Return (X, Y) of the center of cell containing provided text 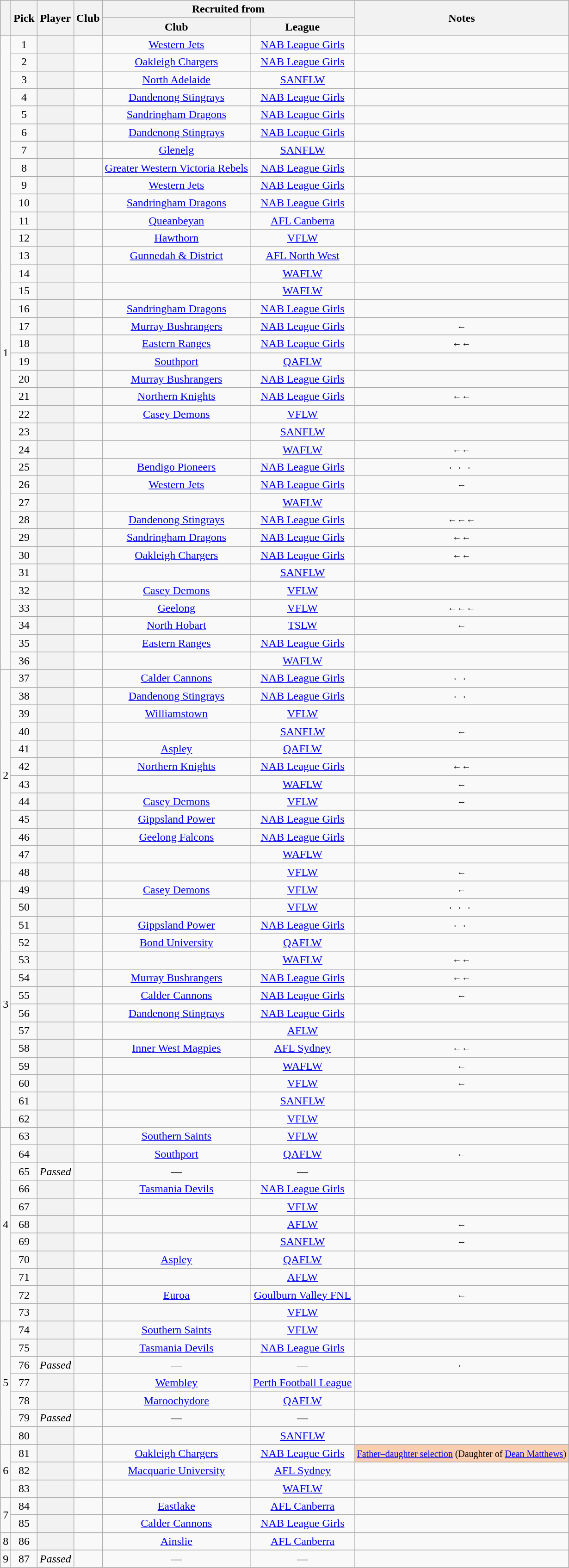
47 (24, 855)
64 (24, 1154)
Gunnedah & District (177, 256)
72 (24, 1295)
Ainslie (177, 1541)
21 (24, 397)
Euroa (177, 1295)
Geelong Falcons (177, 837)
17 (24, 326)
League (303, 27)
35 (24, 643)
26 (24, 484)
Player (56, 18)
74 (24, 1330)
67 (24, 1207)
40 (24, 731)
79 (24, 1418)
Bond University (177, 942)
33 (24, 608)
Queanbeyan (177, 221)
32 (24, 590)
78 (24, 1401)
36 (24, 661)
29 (24, 538)
52 (24, 942)
Hawthorn (177, 238)
31 (24, 573)
North Hobart (177, 626)
41 (24, 749)
86 (24, 1541)
14 (24, 273)
25 (24, 467)
12 (24, 238)
Pick (24, 18)
61 (24, 1101)
AFL North West (303, 256)
85 (24, 1524)
10 (24, 203)
39 (24, 713)
38 (24, 696)
27 (24, 502)
54 (24, 978)
28 (24, 520)
Eastlake (177, 1506)
49 (24, 890)
Recruited from (229, 9)
Goulburn Valley FNL (303, 1295)
57 (24, 1030)
42 (24, 766)
50 (24, 907)
65 (24, 1171)
30 (24, 555)
Wembley (177, 1383)
82 (24, 1471)
70 (24, 1259)
North Adelaide (177, 80)
81 (24, 1453)
Williamstown (177, 713)
11 (24, 221)
Geelong (177, 608)
75 (24, 1348)
68 (24, 1224)
24 (24, 449)
Father–daughter selection (Daughter of Dean Matthews) (462, 1453)
83 (24, 1488)
22 (24, 414)
76 (24, 1365)
69 (24, 1242)
56 (24, 1013)
87 (24, 1559)
62 (24, 1119)
84 (24, 1506)
60 (24, 1084)
Glenelg (177, 150)
TSLW (303, 626)
13 (24, 256)
18 (24, 344)
23 (24, 432)
45 (24, 819)
73 (24, 1312)
80 (24, 1436)
Bendigo Pioneers (177, 467)
Notes (462, 18)
63 (24, 1136)
Perth Football League (303, 1383)
34 (24, 626)
Macquarie University (177, 1471)
15 (24, 291)
58 (24, 1048)
20 (24, 379)
71 (24, 1277)
53 (24, 960)
66 (24, 1189)
55 (24, 995)
19 (24, 361)
46 (24, 837)
48 (24, 872)
Greater Western Victoria Rebels (177, 167)
Inner West Magpies (177, 1048)
59 (24, 1066)
51 (24, 925)
Maroochydore (177, 1401)
37 (24, 678)
77 (24, 1383)
43 (24, 784)
44 (24, 802)
16 (24, 309)
